From the cell containing the given text, extract its center point as [x, y] coordinate. 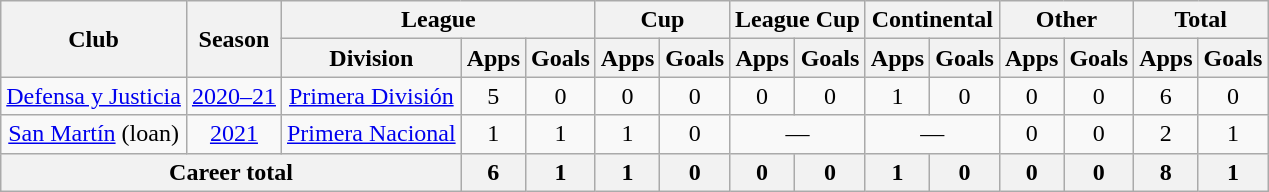
5 [493, 96]
League Cup [798, 20]
2021 [234, 134]
Career total [231, 172]
8 [1166, 172]
2 [1166, 134]
Primera División [371, 96]
Other [1066, 20]
Season [234, 39]
Defensa y Justicia [94, 96]
Division [371, 58]
San Martín (loan) [94, 134]
Club [94, 39]
Continental [932, 20]
Cup [662, 20]
Total [1201, 20]
Primera Nacional [371, 134]
2020–21 [234, 96]
League [438, 20]
